Detect which cell encompasses the target text, then output its [x, y] center coordinate. 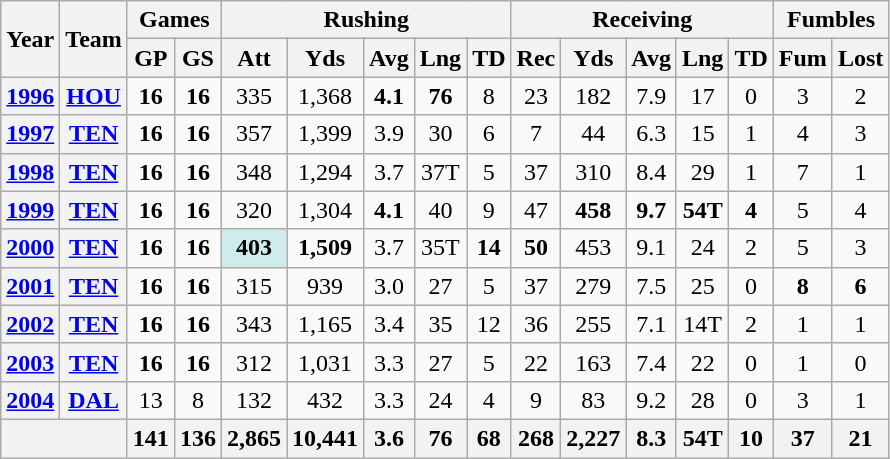
312 [254, 362]
83 [594, 400]
6.3 [652, 134]
Receiving [642, 20]
14 [489, 248]
35T [440, 248]
335 [254, 96]
2004 [30, 400]
28 [702, 400]
HOU [94, 96]
29 [702, 172]
Fum [802, 58]
36 [536, 324]
Year [30, 39]
9.7 [652, 210]
37T [440, 172]
17 [702, 96]
1,294 [326, 172]
2000 [30, 248]
1,031 [326, 362]
1998 [30, 172]
30 [440, 134]
1,304 [326, 210]
10 [751, 438]
8.3 [652, 438]
132 [254, 400]
7.5 [652, 286]
1,509 [326, 248]
432 [326, 400]
1,399 [326, 134]
14T [702, 324]
348 [254, 172]
2,865 [254, 438]
2003 [30, 362]
47 [536, 210]
315 [254, 286]
2002 [30, 324]
182 [594, 96]
136 [198, 438]
403 [254, 248]
1999 [30, 210]
141 [150, 438]
1,165 [326, 324]
68 [489, 438]
357 [254, 134]
3.0 [390, 286]
Rec [536, 58]
40 [440, 210]
Fumbles [830, 20]
Games [174, 20]
2001 [30, 286]
9.1 [652, 248]
1996 [30, 96]
2,227 [594, 438]
279 [594, 286]
GP [150, 58]
8.4 [652, 172]
10,441 [326, 438]
Team [94, 39]
25 [702, 286]
Rushing [366, 20]
7.1 [652, 324]
12 [489, 324]
3.4 [390, 324]
7.9 [652, 96]
9.2 [652, 400]
3.6 [390, 438]
13 [150, 400]
458 [594, 210]
15 [702, 134]
50 [536, 248]
310 [594, 172]
1,368 [326, 96]
1997 [30, 134]
44 [594, 134]
GS [198, 58]
DAL [94, 400]
21 [860, 438]
453 [594, 248]
23 [536, 96]
Lost [860, 58]
163 [594, 362]
343 [254, 324]
3.9 [390, 134]
255 [594, 324]
268 [536, 438]
939 [326, 286]
7.4 [652, 362]
Att [254, 58]
320 [254, 210]
35 [440, 324]
